Capture the cell that displays the provided text and extract its (X, Y) central coordinate. 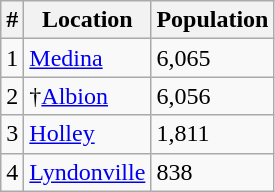
†Albion (88, 96)
1,811 (212, 134)
6,056 (212, 96)
3 (12, 134)
Location (88, 20)
Holley (88, 134)
4 (12, 172)
Population (212, 20)
6,065 (212, 58)
1 (12, 58)
838 (212, 172)
Lyndonville (88, 172)
Medina (88, 58)
2 (12, 96)
# (12, 20)
